Pinpoint the cell where the given text exists, returning its (x, y) midpoint coordinate. 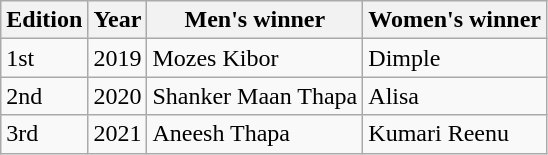
1st (44, 58)
Women's winner (455, 20)
Year (118, 20)
Men's winner (255, 20)
Shanker Maan Thapa (255, 96)
Dimple (455, 58)
3rd (44, 134)
Edition (44, 20)
2021 (118, 134)
Alisa (455, 96)
2nd (44, 96)
Aneesh Thapa (255, 134)
2019 (118, 58)
Kumari Reenu (455, 134)
Mozes Kibor (255, 58)
2020 (118, 96)
